Find where the given text appears and provide that cell's center as (x, y) coordinate. 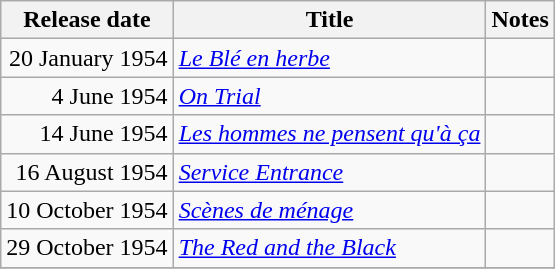
Service Entrance (330, 172)
Scènes de ménage (330, 210)
The Red and the Black (330, 248)
29 October 1954 (87, 248)
Les hommes ne pensent qu'à ça (330, 134)
On Trial (330, 96)
Title (330, 20)
Release date (87, 20)
10 October 1954 (87, 210)
Le Blé en herbe (330, 58)
14 June 1954 (87, 134)
4 June 1954 (87, 96)
16 August 1954 (87, 172)
Notes (520, 20)
20 January 1954 (87, 58)
